For the text-containing cell, return its midpoint in (X, Y) coordinate format. 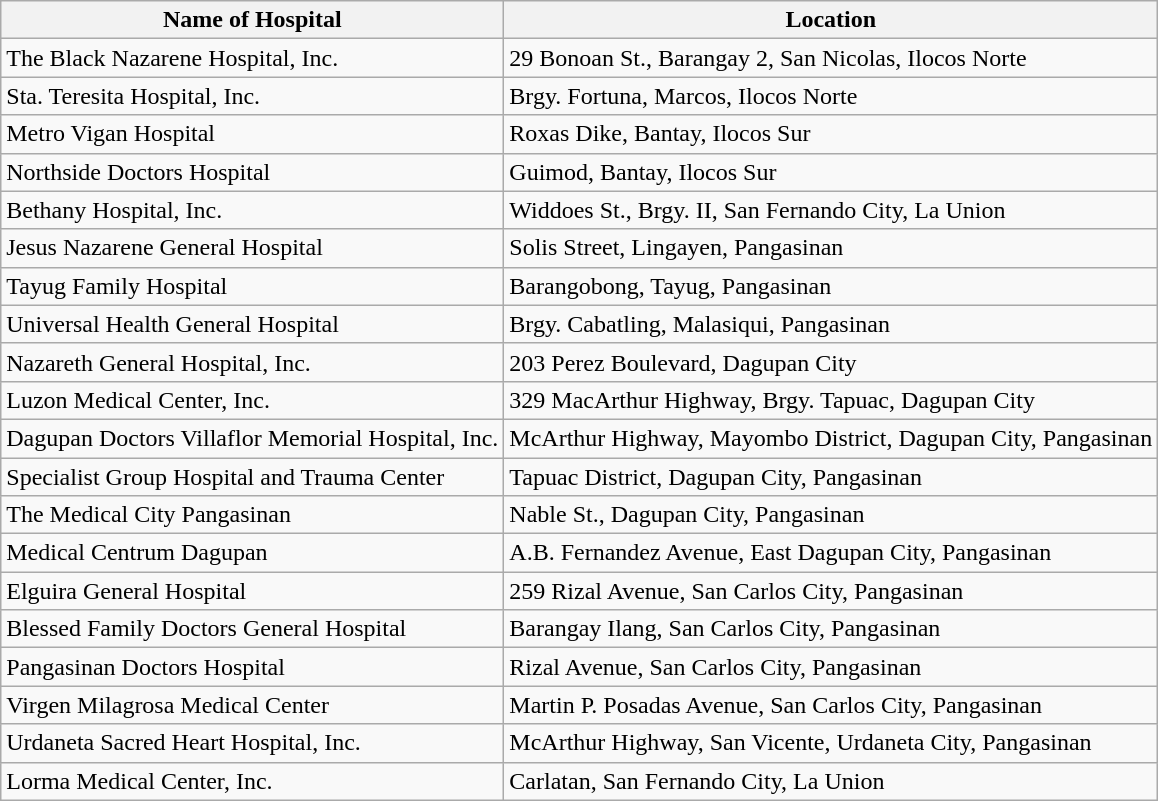
329 MacArthur Highway, Brgy. Tapuac, Dagupan City (831, 400)
Luzon Medical Center, Inc. (252, 400)
203 Perez Boulevard, Dagupan City (831, 362)
Barangay Ilang, San Carlos City, Pangasinan (831, 629)
Virgen Milagrosa Medical Center (252, 705)
Location (831, 20)
Nazareth General Hospital, Inc. (252, 362)
The Medical City Pangasinan (252, 515)
Northside Doctors Hospital (252, 172)
259 Rizal Avenue, San Carlos City, Pangasinan (831, 591)
Pangasinan Doctors Hospital (252, 667)
McArthur Highway, Mayombo District, Dagupan City, Pangasinan (831, 438)
Nable St., Dagupan City, Pangasinan (831, 515)
Elguira General Hospital (252, 591)
McArthur Highway, San Vicente, Urdaneta City, Pangasinan (831, 743)
Brgy. Cabatling, Malasiqui, Pangasinan (831, 324)
Universal Health General Hospital (252, 324)
Blessed Family Doctors General Hospital (252, 629)
Lorma Medical Center, Inc. (252, 781)
Medical Centrum Dagupan (252, 553)
Name of Hospital (252, 20)
Martin P. Posadas Avenue, San Carlos City, Pangasinan (831, 705)
Carlatan, San Fernando City, La Union (831, 781)
Bethany Hospital, Inc. (252, 210)
Dagupan Doctors Villaflor Memorial Hospital, Inc. (252, 438)
Urdaneta Sacred Heart Hospital, Inc. (252, 743)
29 Bonoan St., Barangay 2, San Nicolas, Ilocos Norte (831, 58)
Tapuac District, Dagupan City, Pangasinan (831, 477)
Specialist Group Hospital and Trauma Center (252, 477)
Brgy. Fortuna, Marcos, Ilocos Norte (831, 96)
Solis Street, Lingayen, Pangasinan (831, 248)
Widdoes St., Brgy. II, San Fernando City, La Union (831, 210)
Sta. Teresita Hospital, Inc. (252, 96)
Guimod, Bantay, Ilocos Sur (831, 172)
The Black Nazarene Hospital, Inc. (252, 58)
Metro Vigan Hospital (252, 134)
A.B. Fernandez Avenue, East Dagupan City, Pangasinan (831, 553)
Tayug Family Hospital (252, 286)
Roxas Dike, Bantay, Ilocos Sur (831, 134)
Rizal Avenue, San Carlos City, Pangasinan (831, 667)
Jesus Nazarene General Hospital (252, 248)
Barangobong, Tayug, Pangasinan (831, 286)
